Locate the cell with the specified text and output its (x, y) center coordinate. 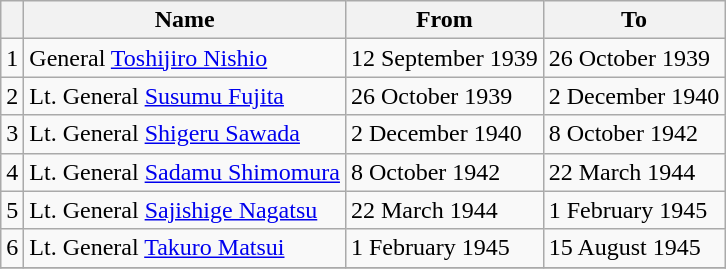
15 August 1945 (634, 248)
Lt. General Takuro Matsui (185, 248)
From (444, 20)
12 September 1939 (444, 58)
General Toshijiro Nishio (185, 58)
2 (12, 96)
5 (12, 210)
3 (12, 134)
Name (185, 20)
4 (12, 172)
6 (12, 248)
Lt. General Shigeru Sawada (185, 134)
Lt. General Sadamu Shimomura (185, 172)
Lt. General Sajishige Nagatsu (185, 210)
Lt. General Susumu Fujita (185, 96)
To (634, 20)
1 (12, 58)
